Output the [x, y] coordinate of the center of the cell containing the given text.  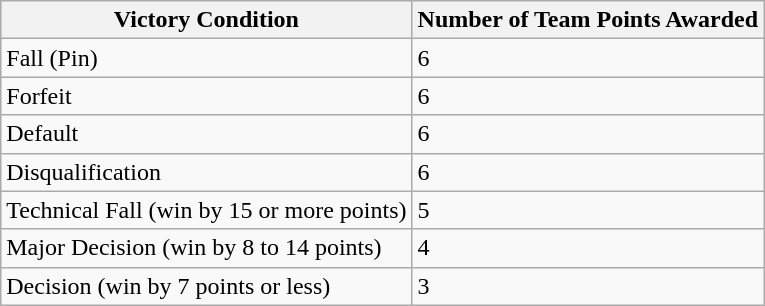
5 [588, 210]
Disqualification [206, 172]
Default [206, 134]
Major Decision (win by 8 to 14 points) [206, 248]
Forfeit [206, 96]
3 [588, 286]
Victory Condition [206, 20]
Number of Team Points Awarded [588, 20]
4 [588, 248]
Decision (win by 7 points or less) [206, 286]
Technical Fall (win by 15 or more points) [206, 210]
Fall (Pin) [206, 58]
